Locate the cell with the specified text and output its [x, y] center coordinate. 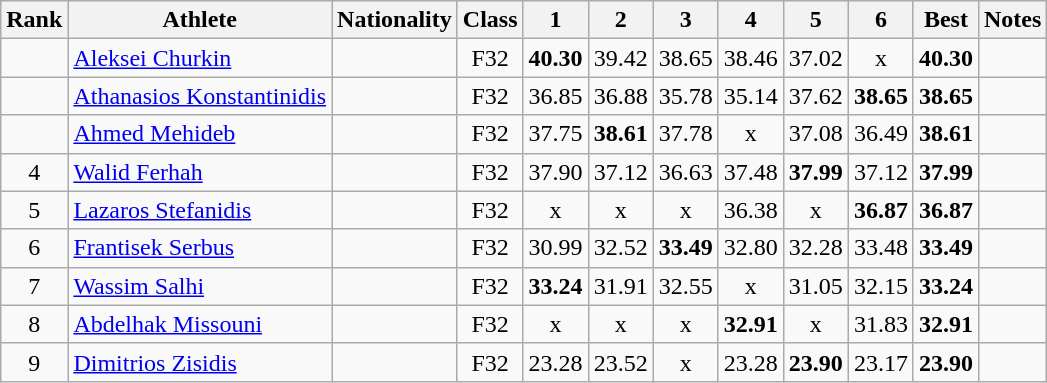
Frantisek Serbus [200, 248]
Athlete [200, 20]
Abdelhak Missouni [200, 324]
2 [620, 20]
8 [34, 324]
Ahmed Mehideb [200, 134]
37.75 [556, 134]
37.90 [556, 172]
39.42 [620, 58]
31.83 [880, 324]
32.80 [750, 248]
1 [556, 20]
36.85 [556, 96]
36.63 [686, 172]
37.02 [816, 58]
Aleksei Churkin [200, 58]
38.46 [750, 58]
Dimitrios Zisidis [200, 362]
Walid Ferhah [200, 172]
36.88 [620, 96]
Notes [1012, 20]
37.08 [816, 134]
Wassim Salhi [200, 286]
Rank [34, 20]
Nationality [395, 20]
Best [946, 20]
36.38 [750, 210]
37.62 [816, 96]
32.55 [686, 286]
35.14 [750, 96]
23.52 [620, 362]
32.52 [620, 248]
31.05 [816, 286]
35.78 [686, 96]
37.78 [686, 134]
Lazaros Stefanidis [200, 210]
30.99 [556, 248]
3 [686, 20]
Class [490, 20]
9 [34, 362]
33.48 [880, 248]
32.28 [816, 248]
37.48 [750, 172]
36.49 [880, 134]
Athanasios Konstantinidis [200, 96]
32.15 [880, 286]
7 [34, 286]
23.17 [880, 362]
31.91 [620, 286]
